Search for the cell housing the specified text and yield its (X, Y) center coordinate. 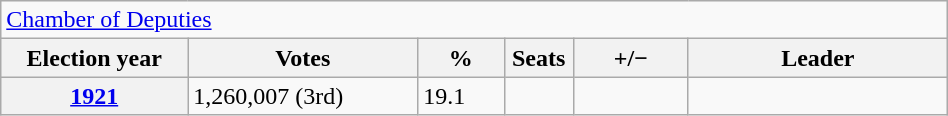
1,260,007 (3rd) (303, 96)
% (461, 58)
1921 (94, 96)
19.1 (461, 96)
Votes (303, 58)
+/− (630, 58)
Seats (538, 58)
Chamber of Deputies (474, 20)
Leader (818, 58)
Election year (94, 58)
